Return the (X, Y) coordinate for the center point of the cell that contains the specified text.  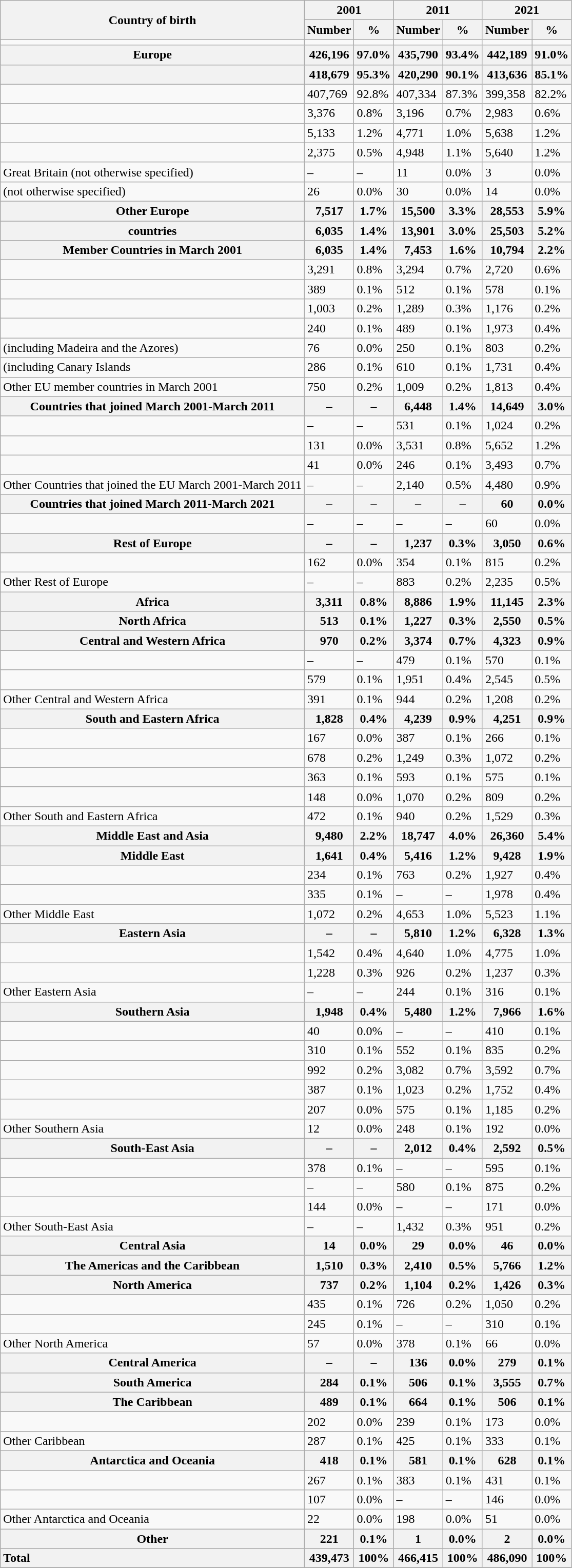
579 (329, 680)
2,140 (418, 484)
363 (329, 777)
883 (418, 582)
11,145 (507, 602)
85.1% (552, 74)
951 (507, 1226)
4,948 (418, 152)
Middle East (153, 855)
91.0% (552, 55)
The Americas and the Caribbean (153, 1265)
410 (507, 1031)
30 (418, 191)
107 (329, 1500)
1,104 (418, 1285)
173 (507, 1421)
970 (329, 641)
97.0% (373, 55)
198 (418, 1519)
South America (153, 1382)
1,009 (418, 387)
1,813 (507, 387)
Southern Asia (153, 1011)
4,640 (418, 953)
610 (418, 367)
628 (507, 1460)
Europe (153, 55)
3,555 (507, 1382)
2,592 (507, 1148)
737 (329, 1285)
5,766 (507, 1265)
333 (507, 1441)
Rest of Europe (153, 543)
5.9% (552, 211)
4,251 (507, 719)
76 (329, 348)
6,328 (507, 934)
3,050 (507, 543)
1,828 (329, 719)
2,983 (507, 113)
1,050 (507, 1304)
399,358 (507, 94)
835 (507, 1050)
28,553 (507, 211)
57 (329, 1343)
North America (153, 1285)
82.2% (552, 94)
425 (418, 1441)
8,886 (418, 602)
4.0% (463, 836)
Central America (153, 1363)
512 (418, 289)
486,090 (507, 1558)
1,752 (507, 1089)
250 (418, 348)
426,196 (329, 55)
418 (329, 1460)
1,176 (507, 309)
4,323 (507, 641)
Central Asia (153, 1246)
513 (329, 621)
192 (507, 1128)
146 (507, 1500)
287 (329, 1441)
136 (418, 1363)
3,493 (507, 465)
26,360 (507, 836)
4,775 (507, 953)
284 (329, 1382)
570 (507, 660)
12 (329, 1128)
Other North America (153, 1343)
2001 (349, 10)
Other Eastern Asia (153, 992)
Country of birth (153, 20)
1,641 (329, 855)
2021 (526, 10)
3,294 (418, 270)
750 (329, 387)
29 (418, 1246)
479 (418, 660)
167 (329, 738)
815 (507, 563)
Central and Western Africa (153, 641)
466,415 (418, 1558)
248 (418, 1128)
5,133 (329, 133)
279 (507, 1363)
940 (418, 816)
2,545 (507, 680)
1,927 (507, 875)
267 (329, 1480)
3,374 (418, 641)
10,794 (507, 250)
763 (418, 875)
420,290 (418, 74)
Other (153, 1539)
407,769 (329, 94)
1,227 (418, 621)
1,426 (507, 1285)
Other EU member countries in March 2001 (153, 387)
5.4% (552, 836)
5.2% (552, 230)
162 (329, 563)
5,416 (418, 855)
Countries that joined March 2001-March 2011 (153, 406)
244 (418, 992)
Other Central and Western Africa (153, 699)
1,978 (507, 895)
The Caribbean (153, 1402)
148 (329, 797)
1,731 (507, 367)
95.3% (373, 74)
Middle East and Asia (153, 836)
5,523 (507, 914)
40 (329, 1031)
(not otherwise specified) (153, 191)
1,529 (507, 816)
5,810 (418, 934)
Other Caribbean (153, 1441)
South-East Asia (153, 1148)
2,375 (329, 152)
202 (329, 1421)
578 (507, 289)
992 (329, 1070)
5,640 (507, 152)
1,973 (507, 328)
389 (329, 289)
552 (418, 1050)
Other Southern Asia (153, 1128)
1,951 (418, 680)
7,517 (329, 211)
Other Antarctica and Oceania (153, 1519)
2 (507, 1539)
Other South-East Asia (153, 1226)
Eastern Asia (153, 934)
Other South and Eastern Africa (153, 816)
383 (418, 1480)
14,649 (507, 406)
3,311 (329, 602)
66 (507, 1343)
1,249 (418, 758)
11 (418, 172)
435,790 (418, 55)
593 (418, 777)
1 (418, 1539)
286 (329, 367)
22 (329, 1519)
171 (507, 1207)
595 (507, 1168)
1,289 (418, 309)
Other Europe (153, 211)
9,480 (329, 836)
1,228 (329, 972)
1.7% (373, 211)
5,638 (507, 133)
1,542 (329, 953)
2,550 (507, 621)
246 (418, 465)
41 (329, 465)
245 (329, 1324)
92.8% (373, 94)
3,291 (329, 270)
240 (329, 328)
90.1% (463, 74)
25,503 (507, 230)
234 (329, 875)
Other Middle East (153, 914)
3,082 (418, 1070)
3 (507, 172)
2.3% (552, 602)
1,208 (507, 699)
2011 (438, 10)
Antarctica and Oceania (153, 1460)
803 (507, 348)
(including Madeira and the Azores) (153, 348)
3.3% (463, 211)
1,070 (418, 797)
3,376 (329, 113)
26 (329, 191)
2,410 (418, 1265)
580 (418, 1187)
239 (418, 1421)
1,024 (507, 426)
51 (507, 1519)
1.3% (552, 934)
439,473 (329, 1558)
316 (507, 992)
Africa (153, 602)
144 (329, 1207)
131 (329, 445)
4,653 (418, 914)
7,966 (507, 1011)
(including Canary Islands (153, 367)
809 (507, 797)
North Africa (153, 621)
3,196 (418, 113)
1,432 (418, 1226)
6,448 (418, 406)
3,531 (418, 445)
2,012 (418, 1148)
93.4% (463, 55)
581 (418, 1460)
221 (329, 1539)
1,510 (329, 1265)
4,239 (418, 719)
5,652 (507, 445)
391 (329, 699)
9,428 (507, 855)
4,771 (418, 133)
Other Rest of Europe (153, 582)
1,003 (329, 309)
13,901 (418, 230)
335 (329, 895)
Member Countries in March 2001 (153, 250)
1,023 (418, 1089)
875 (507, 1187)
Other Countries that joined the EU March 2001-March 2011 (153, 484)
354 (418, 563)
926 (418, 972)
407,334 (418, 94)
442,189 (507, 55)
46 (507, 1246)
431 (507, 1480)
countries (153, 230)
4,480 (507, 484)
1,185 (507, 1109)
944 (418, 699)
Total (153, 1558)
Great Britain (not otherwise specified) (153, 172)
18,747 (418, 836)
South and Eastern Africa (153, 719)
7,453 (418, 250)
2,720 (507, 270)
266 (507, 738)
435 (329, 1304)
664 (418, 1402)
5,480 (418, 1011)
15,500 (418, 211)
207 (329, 1109)
418,679 (329, 74)
2,235 (507, 582)
472 (329, 816)
531 (418, 426)
678 (329, 758)
726 (418, 1304)
413,636 (507, 74)
1,948 (329, 1011)
3,592 (507, 1070)
Countries that joined March 2011-March 2021 (153, 504)
87.3% (463, 94)
